Return [x, y] of the center of cell containing provided text 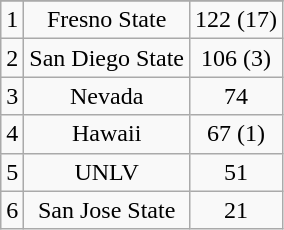
122 (17) [236, 20]
San Diego State [107, 58]
21 [236, 210]
67 (1) [236, 134]
3 [12, 96]
1 [12, 20]
2 [12, 58]
5 [12, 172]
Nevada [107, 96]
San Jose State [107, 210]
106 (3) [236, 58]
6 [12, 210]
Hawaii [107, 134]
Fresno State [107, 20]
4 [12, 134]
UNLV [107, 172]
74 [236, 96]
51 [236, 172]
